Return the (x, y) coordinate for the center point of the cell that contains the specified text.  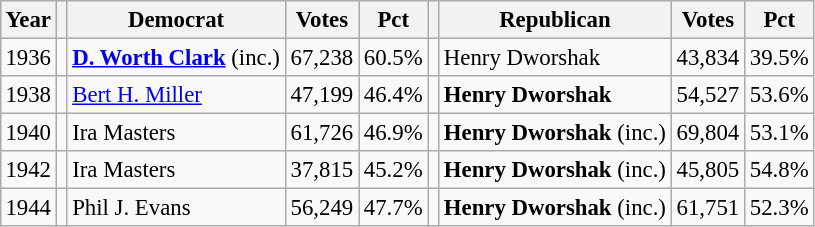
53.6% (778, 95)
1936 (28, 57)
67,238 (322, 57)
56,249 (322, 208)
1938 (28, 95)
47,199 (322, 95)
61,726 (322, 133)
Phil J. Evans (176, 208)
60.5% (392, 57)
43,834 (708, 57)
69,804 (708, 133)
1944 (28, 208)
Democrat (176, 20)
54,527 (708, 95)
61,751 (708, 208)
Year (28, 20)
1942 (28, 170)
Bert H. Miller (176, 95)
37,815 (322, 170)
45,805 (708, 170)
53.1% (778, 133)
D. Worth Clark (inc.) (176, 57)
46.9% (392, 133)
45.2% (392, 170)
Republican (556, 20)
52.3% (778, 208)
54.8% (778, 170)
39.5% (778, 57)
46.4% (392, 95)
1940 (28, 133)
47.7% (392, 208)
